Output the (x, y) coordinate of the center of the cell containing the given text.  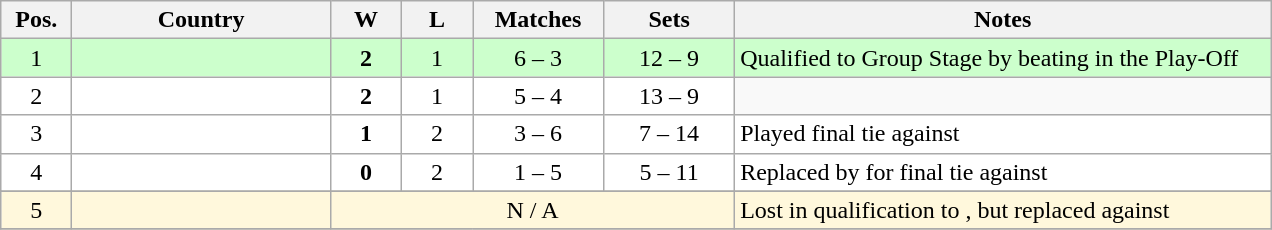
3 (36, 134)
Qualified to Group Stage by beating in the Play-Off (1003, 58)
3 – 6 (538, 134)
4 (36, 172)
Notes (1003, 20)
W (366, 20)
13 – 9 (670, 96)
N / A (532, 210)
5 – 11 (670, 172)
Country (202, 20)
Lost in qualification to , but replaced against (1003, 210)
L (436, 20)
5 (36, 210)
0 (366, 172)
1 – 5 (538, 172)
5 – 4 (538, 96)
7 – 14 (670, 134)
Replaced by for final tie against (1003, 172)
Pos. (36, 20)
6 – 3 (538, 58)
Matches (538, 20)
Sets (670, 20)
Played final tie against (1003, 134)
12 – 9 (670, 58)
